Scan for the cell matching the given text and deliver its (x, y) coordinate at center. 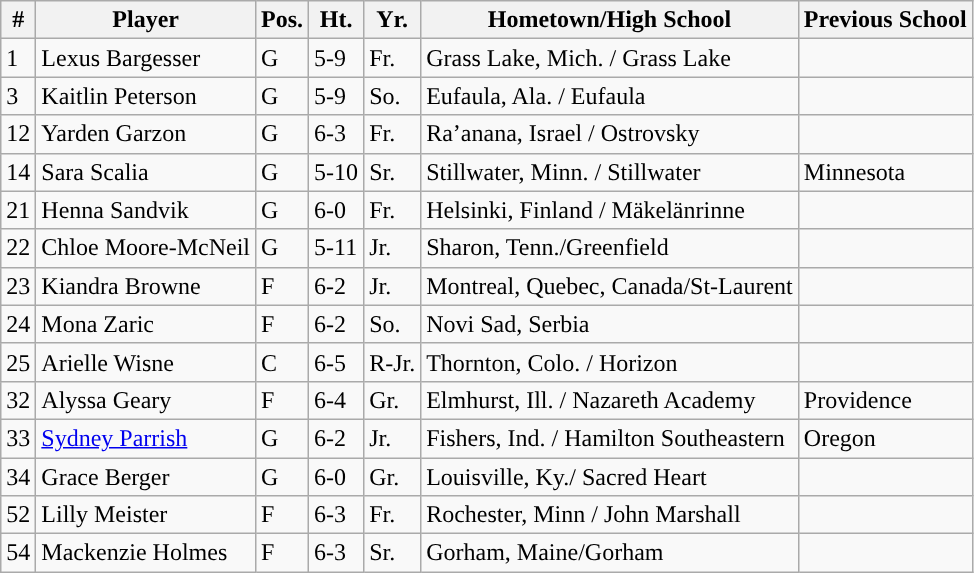
Novi Sad, Serbia (610, 324)
Grace Berger (146, 477)
21 (18, 210)
Kiandra Browne (146, 286)
Sydney Parrish (146, 438)
Gorham, Maine/Gorham (610, 553)
1 (18, 58)
Alyssa Geary (146, 400)
Sara Scalia (146, 172)
Grass Lake, Mich. / Grass Lake (610, 58)
Minnesota (885, 172)
Providence (885, 400)
6-5 (336, 362)
32 (18, 400)
# (18, 20)
23 (18, 286)
Pos. (282, 20)
24 (18, 324)
Yarden Garzon (146, 134)
Henna Sandvik (146, 210)
Kaitlin Peterson (146, 96)
Sharon, Tenn./Greenfield (610, 248)
Chloe Moore-McNeil (146, 248)
52 (18, 515)
C (282, 362)
Elmhurst, Ill. / Nazareth Academy (610, 400)
Stillwater, Minn. / Stillwater (610, 172)
Lexus Bargesser (146, 58)
Rochester, Minn / John Marshall (610, 515)
54 (18, 553)
Mona Zaric (146, 324)
Mackenzie Holmes (146, 553)
25 (18, 362)
6-4 (336, 400)
R-Jr. (392, 362)
Fishers, Ind. / Hamilton Southeastern (610, 438)
14 (18, 172)
12 (18, 134)
34 (18, 477)
Helsinki, Finland / Mäkelänrinne (610, 210)
Arielle Wisne (146, 362)
Eufaula, Ala. / Eufaula (610, 96)
Louisville, Ky./ Sacred Heart (610, 477)
33 (18, 438)
Player (146, 20)
5-10 (336, 172)
Montreal, Quebec, Canada/St-Laurent (610, 286)
Previous School (885, 20)
Thornton, Colo. / Horizon (610, 362)
Lilly Meister (146, 515)
Ht. (336, 20)
Ra’anana, Israel / Ostrovsky (610, 134)
Yr. (392, 20)
3 (18, 96)
5-11 (336, 248)
Hometown/High School (610, 20)
Oregon (885, 438)
22 (18, 248)
